Extract the (x, y) coordinate from the center of the cell holding the provided text.  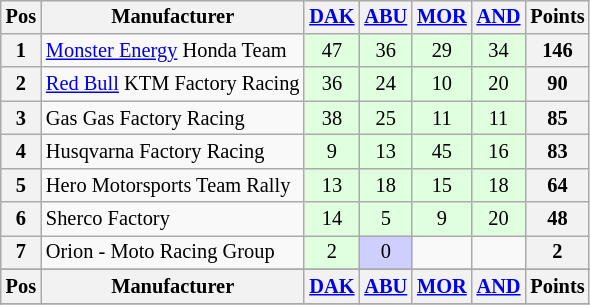
14 (332, 219)
83 (557, 152)
Orion - Moto Racing Group (172, 253)
6 (21, 219)
Hero Motorsports Team Rally (172, 185)
25 (386, 118)
Sherco Factory (172, 219)
3 (21, 118)
34 (499, 51)
90 (557, 84)
4 (21, 152)
47 (332, 51)
48 (557, 219)
7 (21, 253)
38 (332, 118)
15 (442, 185)
1 (21, 51)
29 (442, 51)
64 (557, 185)
85 (557, 118)
Husqvarna Factory Racing (172, 152)
Red Bull KTM Factory Racing (172, 84)
16 (499, 152)
0 (386, 253)
24 (386, 84)
Gas Gas Factory Racing (172, 118)
45 (442, 152)
146 (557, 51)
10 (442, 84)
Monster Energy Honda Team (172, 51)
